Determine the (x, y) coordinate at the center of the cell enclosing the given text.  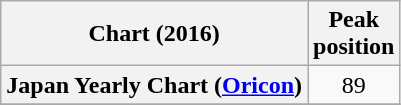
Peakposition (354, 34)
Japan Yearly Chart (Oricon) (154, 85)
89 (354, 85)
Chart (2016) (154, 34)
